Provide the [X, Y] coordinate of the cell's center where the given text is located.  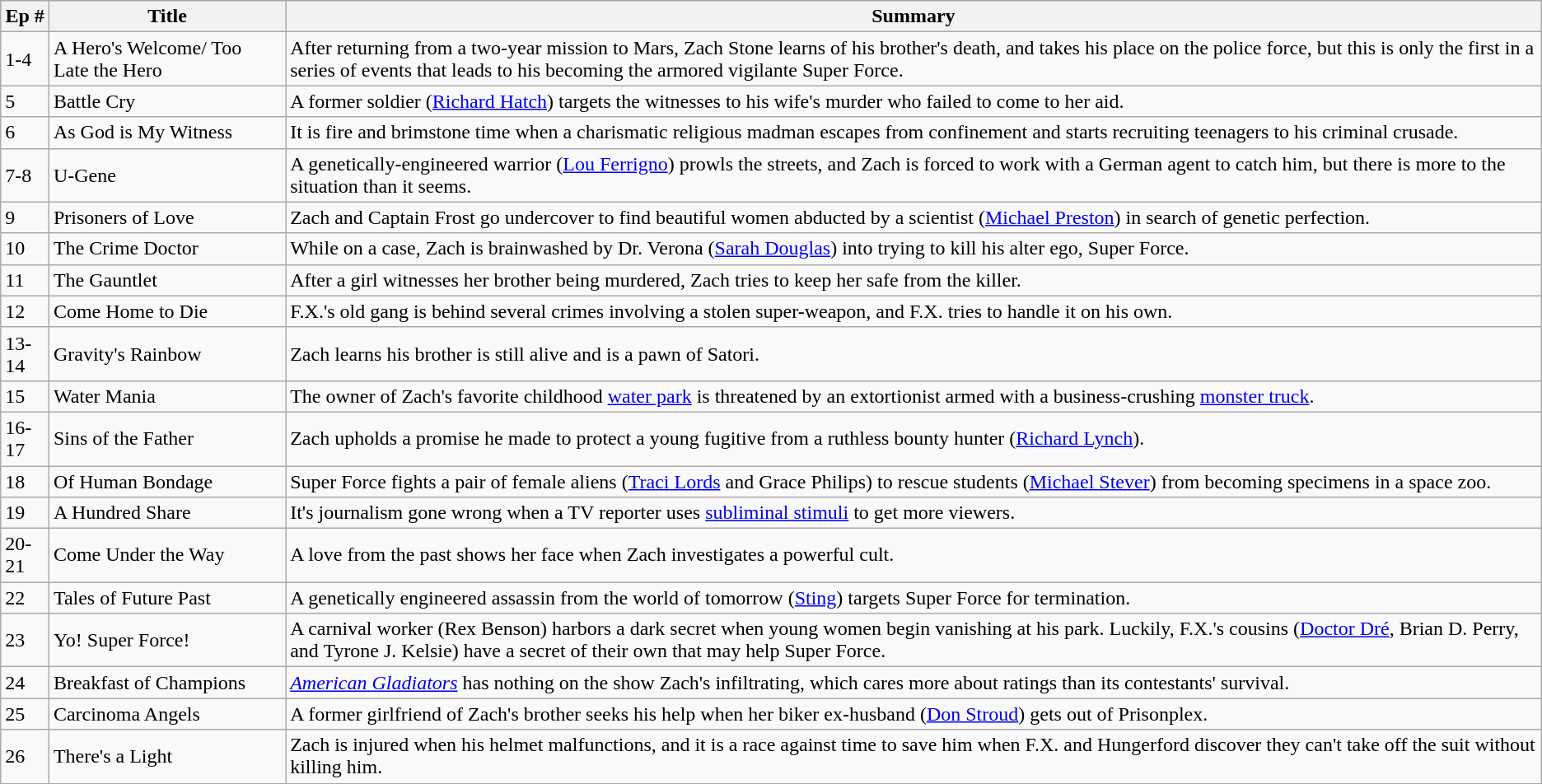
Zach learns his brother is still alive and is a pawn of Satori. [914, 354]
Zach upholds a promise he made to protect a young fugitive from a ruthless bounty hunter (Richard Lynch). [914, 438]
A genetically engineered assassin from the world of tomorrow (Sting) targets Super Force for termination. [914, 598]
Title [166, 16]
Zach and Captain Frost go undercover to find beautiful women abducted by a scientist (Michael Preston) in search of genetic perfection. [914, 217]
9 [25, 217]
The Crime Doctor [166, 249]
Breakfast of Champions [166, 683]
15 [25, 396]
6 [25, 133]
Yo! Super Force! [166, 641]
Carcinoma Angels [166, 714]
Battle Cry [166, 101]
Come Home to Die [166, 311]
25 [25, 714]
11 [25, 280]
5 [25, 101]
Tales of Future Past [166, 598]
13-14 [25, 354]
24 [25, 683]
A love from the past shows her face when Zach investigates a powerful cult. [914, 555]
A Hundred Share [166, 513]
As God is My Witness [166, 133]
Summary [914, 16]
26 [25, 756]
19 [25, 513]
Prisoners of Love [166, 217]
A Hero's Welcome/ Too Late the Hero [166, 59]
18 [25, 482]
The Gauntlet [166, 280]
Water Mania [166, 396]
Come Under the Way [166, 555]
It's journalism gone wrong when a TV reporter uses subliminal stimuli to get more viewers. [914, 513]
It is fire and brimstone time when a charismatic religious madman escapes from confinement and starts recruiting teenagers to his criminal crusade. [914, 133]
Of Human Bondage [166, 482]
20-21 [25, 555]
7-8 [25, 175]
1-4 [25, 59]
While on a case, Zach is brainwashed by Dr. Verona (Sarah Douglas) into trying to kill his alter ego, Super Force. [914, 249]
A former soldier (Richard Hatch) targets the witnesses to his wife's murder who failed to come to her aid. [914, 101]
12 [25, 311]
Sins of the Father [166, 438]
22 [25, 598]
Gravity's Rainbow [166, 354]
There's a Light [166, 756]
16-17 [25, 438]
A former girlfriend of Zach's brother seeks his help when her biker ex-husband (Don Stroud) gets out of Prisonplex. [914, 714]
After a girl witnesses her brother being murdered, Zach tries to keep her safe from the killer. [914, 280]
F.X.'s old gang is behind several crimes involving a stolen super-weapon, and F.X. tries to handle it on his own. [914, 311]
10 [25, 249]
The owner of Zach's favorite childhood water park is threatened by an extortionist armed with a business-crushing monster truck. [914, 396]
U-Gene [166, 175]
Ep # [25, 16]
23 [25, 641]
American Gladiators has nothing on the show Zach's infiltrating, which cares more about ratings than its contestants' survival. [914, 683]
